Return the (X, Y) coordinate for the center point of the cell that contains the specified text.  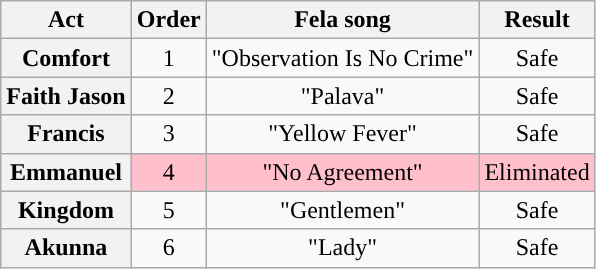
6 (168, 248)
Comfort (66, 58)
Akunna (66, 248)
"Lady" (342, 248)
"Gentlemen" (342, 210)
Order (168, 20)
Kingdom (66, 210)
2 (168, 96)
"Palava" (342, 96)
Eliminated (537, 172)
Fela song (342, 20)
3 (168, 134)
"Observation Is No Crime" (342, 58)
Act (66, 20)
"Yellow Fever" (342, 134)
Result (537, 20)
Emmanuel (66, 172)
Faith Jason (66, 96)
Francis (66, 134)
"No Agreement" (342, 172)
5 (168, 210)
4 (168, 172)
1 (168, 58)
